Provide the [X, Y] coordinate of the cell's center where the given text is located.  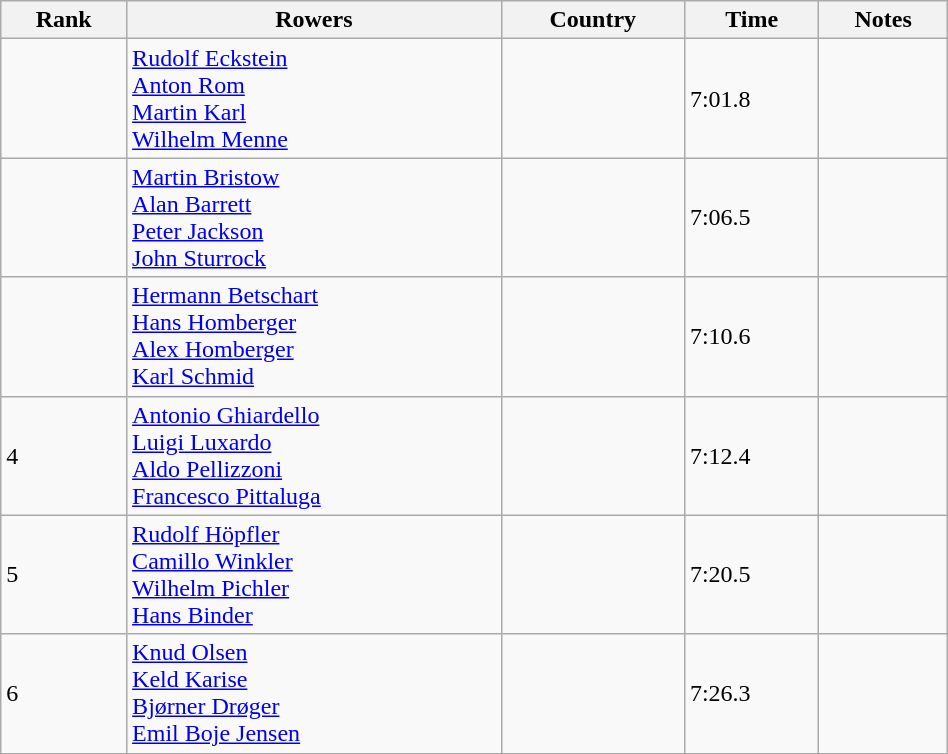
Time [752, 20]
7:10.6 [752, 336]
Country [592, 20]
7:01.8 [752, 98]
7:26.3 [752, 694]
Antonio GhiardelloLuigi LuxardoAldo PellizzoniFrancesco Pittaluga [314, 456]
6 [64, 694]
4 [64, 456]
Rudolf HöpflerCamillo WinklerWilhelm PichlerHans Binder [314, 574]
Rudolf EcksteinAnton RomMartin KarlWilhelm Menne [314, 98]
Knud OlsenKeld KariseBjørner DrøgerEmil Boje Jensen [314, 694]
7:20.5 [752, 574]
Rowers [314, 20]
Martin BristowAlan BarrettPeter JacksonJohn Sturrock [314, 218]
5 [64, 574]
7:06.5 [752, 218]
Hermann BetschartHans HombergerAlex HombergerKarl Schmid [314, 336]
Notes [883, 20]
Rank [64, 20]
7:12.4 [752, 456]
